From the cell containing the given text, extract its center point as (X, Y) coordinate. 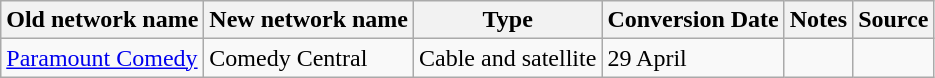
29 April (693, 58)
Comedy Central (309, 58)
Conversion Date (693, 20)
Source (894, 20)
New network name (309, 20)
Cable and satellite (508, 58)
Paramount Comedy (102, 58)
Old network name (102, 20)
Type (508, 20)
Notes (818, 20)
